Detect which cell encompasses the target text, then output its [X, Y] center coordinate. 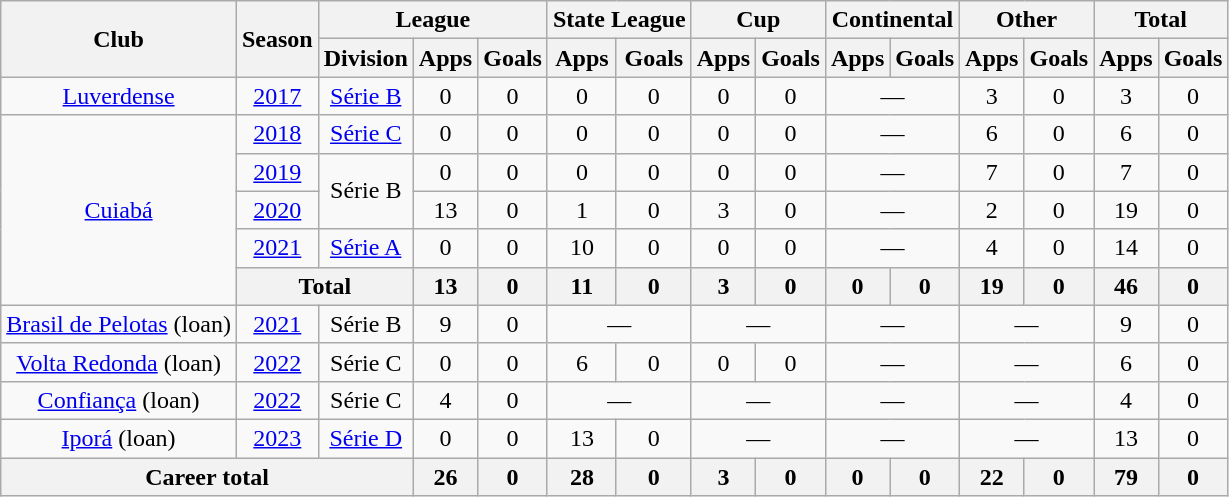
Série D [366, 438]
26 [445, 477]
2019 [277, 172]
22 [992, 477]
1 [582, 210]
11 [582, 286]
Continental [892, 20]
10 [582, 248]
Confiança (loan) [119, 400]
28 [582, 477]
2 [992, 210]
Cup [758, 20]
Brasil de Pelotas (loan) [119, 324]
Division [366, 58]
2017 [277, 96]
2020 [277, 210]
Volta Redonda (loan) [119, 362]
Other [1027, 20]
League [432, 20]
2023 [277, 438]
79 [1126, 477]
2018 [277, 134]
Série A [366, 248]
Cuiabá [119, 210]
14 [1126, 248]
Season [277, 39]
Club [119, 39]
Career total [208, 477]
State League [619, 20]
46 [1126, 286]
Iporá (loan) [119, 438]
Luverdense [119, 96]
